Return the (X, Y) coordinate for the center point of the cell that contains the specified text.  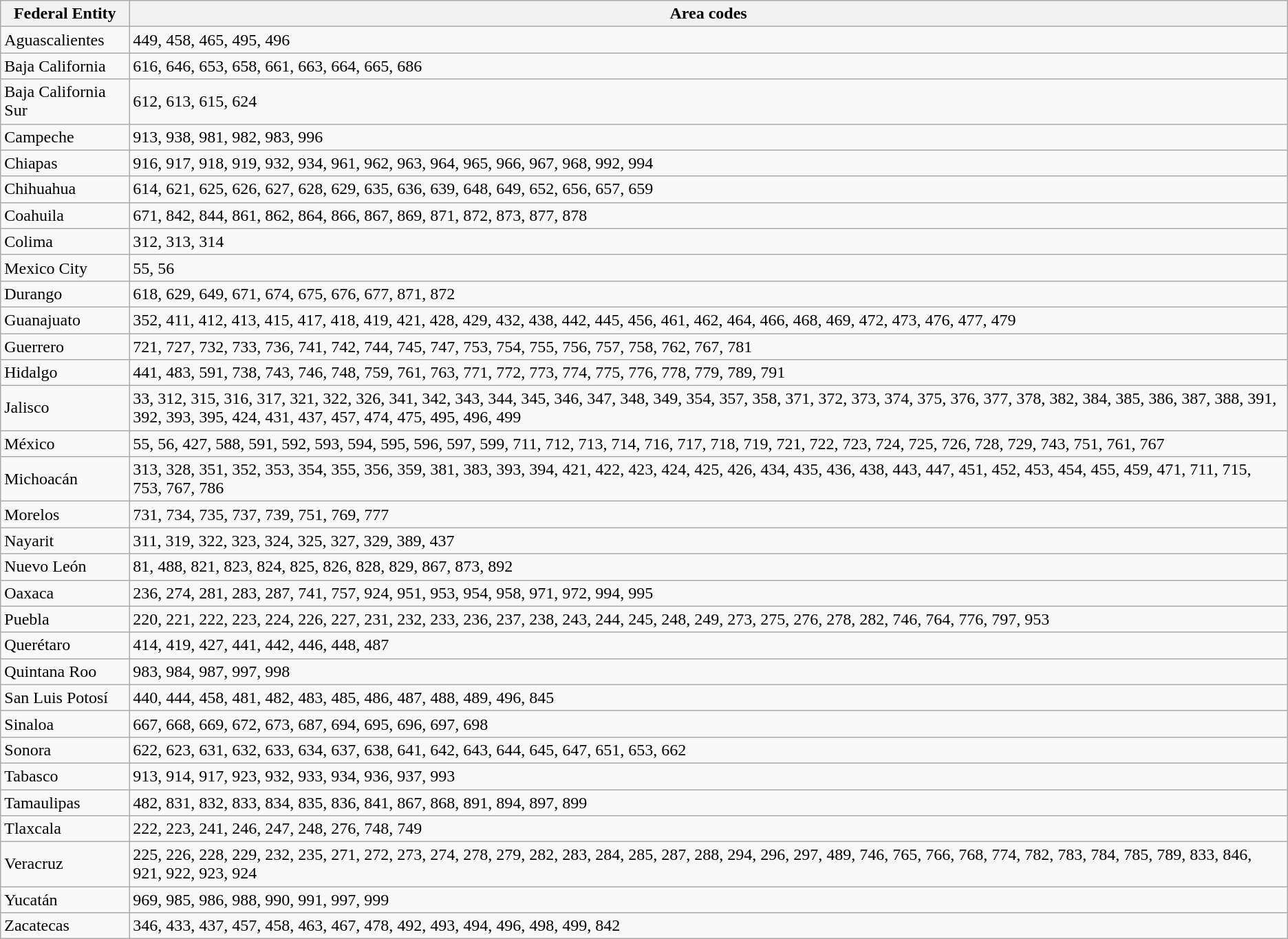
México (65, 444)
Morelos (65, 515)
913, 914, 917, 923, 932, 933, 934, 936, 937, 993 (709, 776)
Nuevo León (65, 567)
Veracruz (65, 864)
Tamaulipas (65, 803)
Chiapas (65, 163)
Durango (65, 294)
671, 842, 844, 861, 862, 864, 866, 867, 869, 871, 872, 873, 877, 878 (709, 215)
Tabasco (65, 776)
81, 488, 821, 823, 824, 825, 826, 828, 829, 867, 873, 892 (709, 567)
441, 483, 591, 738, 743, 746, 748, 759, 761, 763, 771, 772, 773, 774, 775, 776, 778, 779, 789, 791 (709, 373)
449, 458, 465, 495, 496 (709, 40)
Federal Entity (65, 14)
Baja California Sur (65, 102)
222, 223, 241, 246, 247, 248, 276, 748, 749 (709, 829)
Colima (65, 241)
612, 613, 615, 624 (709, 102)
622, 623, 631, 632, 633, 634, 637, 638, 641, 642, 643, 644, 645, 647, 651, 653, 662 (709, 750)
482, 831, 832, 833, 834, 835, 836, 841, 867, 868, 891, 894, 897, 899 (709, 803)
Sonora (65, 750)
55, 56 (709, 268)
721, 727, 732, 733, 736, 741, 742, 744, 745, 747, 753, 754, 755, 756, 757, 758, 762, 767, 781 (709, 346)
Oaxaca (65, 593)
236, 274, 281, 283, 287, 741, 757, 924, 951, 953, 954, 958, 971, 972, 994, 995 (709, 593)
Puebla (65, 619)
618, 629, 649, 671, 674, 675, 676, 677, 871, 872 (709, 294)
Chihuahua (65, 189)
352, 411, 412, 413, 415, 417, 418, 419, 421, 428, 429, 432, 438, 442, 445, 456, 461, 462, 464, 466, 468, 469, 472, 473, 476, 477, 479 (709, 320)
414, 419, 427, 441, 442, 446, 448, 487 (709, 645)
Hidalgo (65, 373)
Baja California (65, 66)
614, 621, 625, 626, 627, 628, 629, 635, 636, 639, 648, 649, 652, 656, 657, 659 (709, 189)
Querétaro (65, 645)
Jalisco (65, 409)
913, 938, 981, 982, 983, 996 (709, 137)
983, 984, 987, 997, 998 (709, 671)
Guanajuato (65, 320)
Quintana Roo (65, 671)
440, 444, 458, 481, 482, 483, 485, 486, 487, 488, 489, 496, 845 (709, 698)
616, 646, 653, 658, 661, 663, 664, 665, 686 (709, 66)
Mexico City (65, 268)
Michoacán (65, 479)
Sinaloa (65, 724)
Nayarit (65, 541)
Campeche (65, 137)
Zacatecas (65, 926)
Aguascalientes (65, 40)
Yucatán (65, 900)
916, 917, 918, 919, 932, 934, 961, 962, 963, 964, 965, 966, 967, 968, 992, 994 (709, 163)
San Luis Potosí (65, 698)
Tlaxcala (65, 829)
311, 319, 322, 323, 324, 325, 327, 329, 389, 437 (709, 541)
Area codes (709, 14)
312, 313, 314 (709, 241)
346, 433, 437, 457, 458, 463, 467, 478, 492, 493, 494, 496, 498, 499, 842 (709, 926)
969, 985, 986, 988, 990, 991, 997, 999 (709, 900)
667, 668, 669, 672, 673, 687, 694, 695, 696, 697, 698 (709, 724)
731, 734, 735, 737, 739, 751, 769, 777 (709, 515)
Coahuila (65, 215)
220, 221, 222, 223, 224, 226, 227, 231, 232, 233, 236, 237, 238, 243, 244, 245, 248, 249, 273, 275, 276, 278, 282, 746, 764, 776, 797, 953 (709, 619)
Guerrero (65, 346)
